Extract the (x, y) coordinate from the center of the cell holding the provided text.  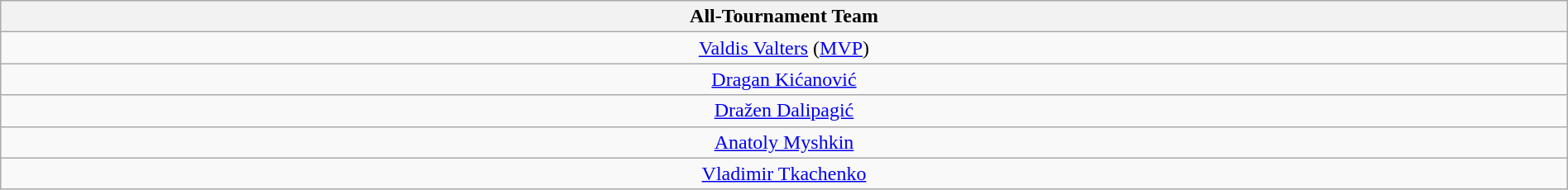
All-Tournament Team (784, 17)
Valdis Valters (MVP) (784, 48)
Vladimir Tkachenko (784, 173)
Anatoly Myshkin (784, 142)
Dragan Kićanović (784, 79)
Dražen Dalipagić (784, 111)
